Output the (x, y) coordinate of the center of the cell containing the given text.  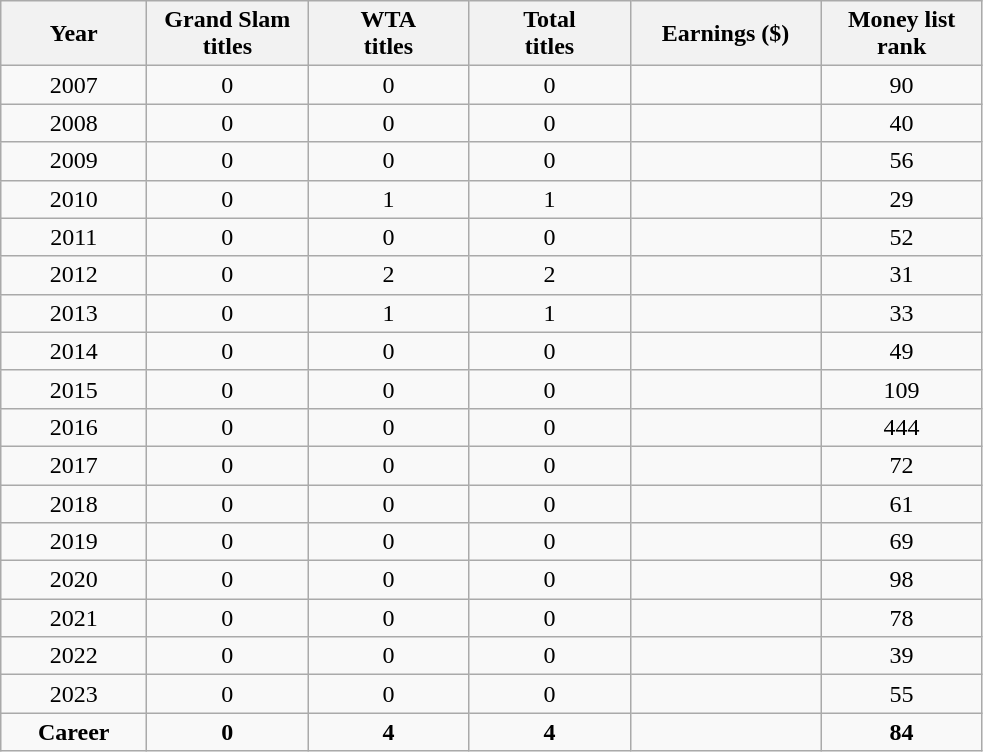
2013 (74, 313)
Year (74, 34)
55 (902, 694)
39 (902, 656)
2010 (74, 199)
90 (902, 85)
2008 (74, 123)
Total titles (550, 34)
Earnings ($) (726, 34)
2017 (74, 465)
2012 (74, 275)
2023 (74, 694)
2021 (74, 618)
2016 (74, 427)
31 (902, 275)
2014 (74, 351)
2019 (74, 542)
109 (902, 389)
2011 (74, 237)
444 (902, 427)
56 (902, 161)
2015 (74, 389)
40 (902, 123)
2009 (74, 161)
84 (902, 732)
2022 (74, 656)
2020 (74, 580)
61 (902, 503)
33 (902, 313)
Grand Slam titles (228, 34)
Money list rank (902, 34)
29 (902, 199)
69 (902, 542)
78 (902, 618)
52 (902, 237)
98 (902, 580)
49 (902, 351)
72 (902, 465)
WTA titles (388, 34)
Career (74, 732)
2007 (74, 85)
2018 (74, 503)
